For the text-containing cell, return its midpoint in [x, y] coordinate format. 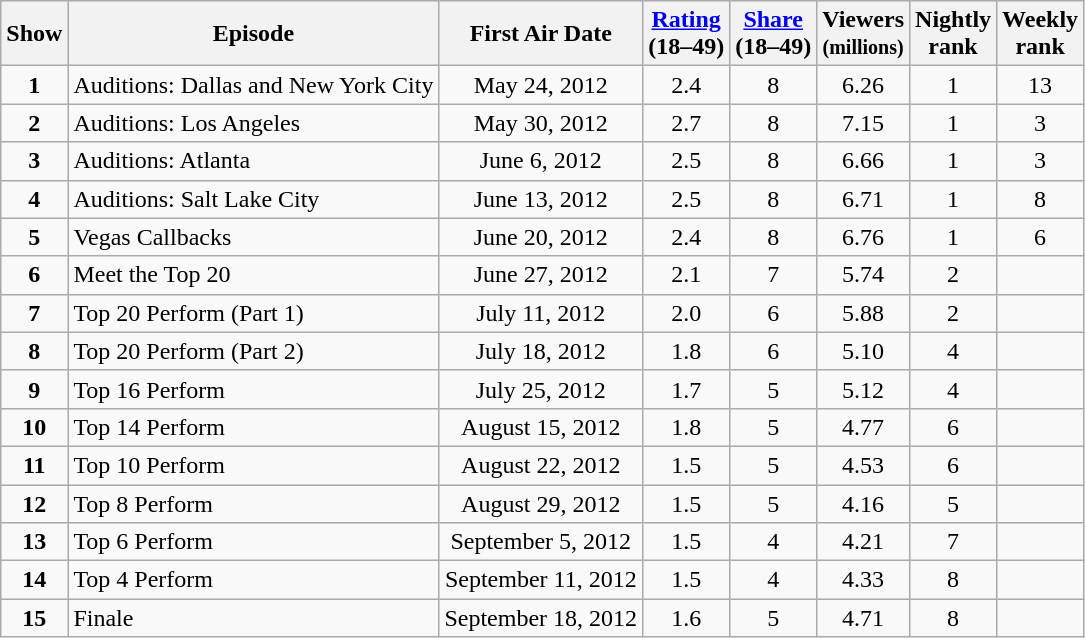
5.12 [864, 389]
Rating(18–49) [686, 34]
September 11, 2012 [541, 580]
Top 10 Perform [254, 465]
Show [34, 34]
4.71 [864, 618]
First Air Date [541, 34]
4.33 [864, 580]
August 15, 2012 [541, 427]
4.21 [864, 542]
July 25, 2012 [541, 389]
6.26 [864, 85]
15 [34, 618]
4.53 [864, 465]
Share(18–49) [774, 34]
14 [34, 580]
Weeklyrank [1040, 34]
7.15 [864, 123]
July 18, 2012 [541, 351]
June 27, 2012 [541, 275]
September 5, 2012 [541, 542]
10 [34, 427]
5.74 [864, 275]
July 11, 2012 [541, 313]
May 30, 2012 [541, 123]
6.66 [864, 161]
Auditions: Salt Lake City [254, 199]
Top 20 Perform (Part 2) [254, 351]
Nightlyrank [954, 34]
Finale [254, 618]
August 22, 2012 [541, 465]
August 29, 2012 [541, 503]
Vegas Callbacks [254, 237]
4.77 [864, 427]
Viewers(millions) [864, 34]
6.76 [864, 237]
Auditions: Los Angeles [254, 123]
Episode [254, 34]
5.10 [864, 351]
4.16 [864, 503]
June 6, 2012 [541, 161]
2.7 [686, 123]
Auditions: Atlanta [254, 161]
Top 8 Perform [254, 503]
September 18, 2012 [541, 618]
Top 16 Perform [254, 389]
Top 14 Perform [254, 427]
9 [34, 389]
2.0 [686, 313]
June 20, 2012 [541, 237]
1.7 [686, 389]
June 13, 2012 [541, 199]
Top 6 Perform [254, 542]
Top 20 Perform (Part 1) [254, 313]
Meet the Top 20 [254, 275]
May 24, 2012 [541, 85]
11 [34, 465]
1.6 [686, 618]
6.71 [864, 199]
Top 4 Perform [254, 580]
5.88 [864, 313]
2.1 [686, 275]
12 [34, 503]
Auditions: Dallas and New York City [254, 85]
